Search for the cell housing the specified text and yield its [x, y] center coordinate. 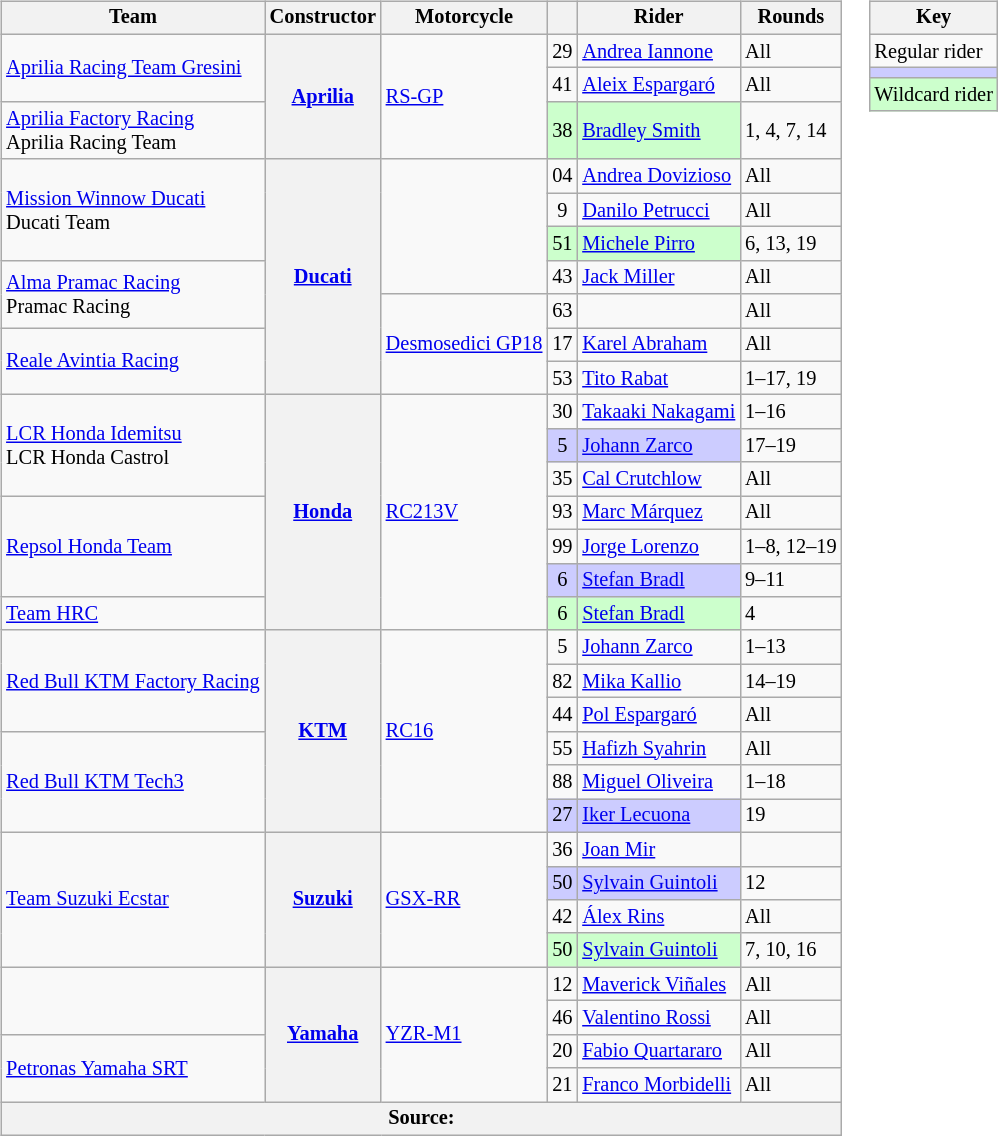
43 [562, 277]
YZR-M1 [464, 1034]
Red Bull KTM Tech3 [132, 782]
21 [562, 1085]
29 [562, 51]
Source: [421, 1119]
Wildcard rider [933, 95]
Karel Abraham [658, 345]
Mission Winnow Ducati Ducati Team [132, 210]
Aprilia [323, 96]
Suzuki [323, 900]
Andrea Dovizioso [658, 176]
14–19 [790, 681]
6, 13, 19 [790, 244]
Constructor [323, 18]
7, 10, 16 [790, 950]
RC16 [464, 731]
Mika Kallio [658, 681]
Cal Crutchlow [658, 479]
Team Suzuki Ecstar [132, 900]
42 [562, 917]
Regular rider [933, 51]
Honda [323, 513]
44 [562, 715]
Tito Rabat [658, 378]
Desmosedici GP18 [464, 344]
Takaaki Nakagami [658, 412]
1–17, 19 [790, 378]
Andrea Iannone [658, 51]
1–16 [790, 412]
Marc Márquez [658, 513]
RS-GP [464, 96]
Repsol Honda Team [132, 546]
27 [562, 816]
19 [790, 816]
Rider [658, 18]
LCR Honda Idemitsu LCR Honda Castrol [132, 446]
82 [562, 681]
Álex Rins [658, 917]
9–11 [790, 580]
9 [562, 210]
55 [562, 748]
GSX-RR [464, 900]
Fabio Quartararo [658, 1051]
63 [562, 311]
46 [562, 1018]
Valentino Rossi [658, 1018]
Yamaha [323, 1034]
Motorcycle [464, 18]
Reale Avintia Racing [132, 362]
Team [132, 18]
Key [933, 18]
Maverick Viñales [658, 984]
Hafizh Syahrin [658, 748]
Danilo Petrucci [658, 210]
Pol Espargaró [658, 715]
Aprilia Factory Racing Aprilia Racing Team [132, 131]
Alma Pramac Racing Pramac Racing [132, 294]
17–19 [790, 446]
53 [562, 378]
Michele Pirro [658, 244]
1–13 [790, 647]
1–18 [790, 782]
KTM [323, 731]
1–8, 12–19 [790, 546]
35 [562, 479]
Joan Mir [658, 849]
Jorge Lorenzo [658, 546]
Aleix Espargaró [658, 85]
88 [562, 782]
Miguel Oliveira [658, 782]
Franco Morbidelli [658, 1085]
Iker Lecuona [658, 816]
RC213V [464, 513]
Ducati [323, 277]
17 [562, 345]
Jack Miller [658, 277]
Petronas Yamaha SRT [132, 1068]
4 [790, 614]
Rounds [790, 18]
51 [562, 244]
Red Bull KTM Factory Racing [132, 680]
30 [562, 412]
93 [562, 513]
36 [562, 849]
1, 4, 7, 14 [790, 131]
Bradley Smith [658, 131]
38 [562, 131]
04 [562, 176]
Team HRC [132, 614]
41 [562, 85]
20 [562, 1051]
Aprilia Racing Team Gresini [132, 68]
99 [562, 546]
